Extract the [x, y] coordinate from the center of the cell holding the provided text.  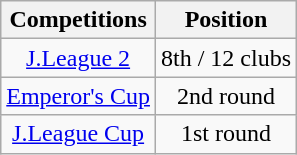
2nd round [226, 96]
J.League Cup [78, 134]
8th / 12 clubs [226, 58]
Competitions [78, 20]
Position [226, 20]
Emperor's Cup [78, 96]
J.League 2 [78, 58]
1st round [226, 134]
